Pinpoint the cell where the given text exists, returning its (X, Y) midpoint coordinate. 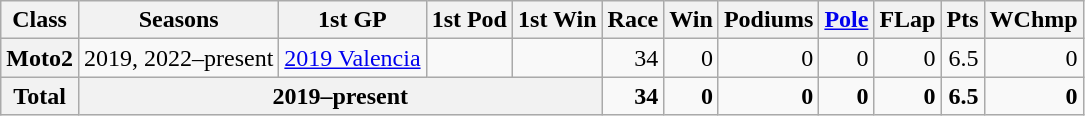
Total (40, 96)
Win (692, 20)
Seasons (178, 20)
1st Win (558, 20)
Race (633, 20)
Pole (846, 20)
2019 Valencia (352, 58)
1st GP (352, 20)
Moto2 (40, 58)
Podiums (768, 20)
WChmp (1034, 20)
Class (40, 20)
FLap (908, 20)
1st Pod (469, 20)
Pts (962, 20)
2019, 2022–present (178, 58)
2019–present (340, 96)
